Pinpoint the cell where the given text exists, returning its [X, Y] midpoint coordinate. 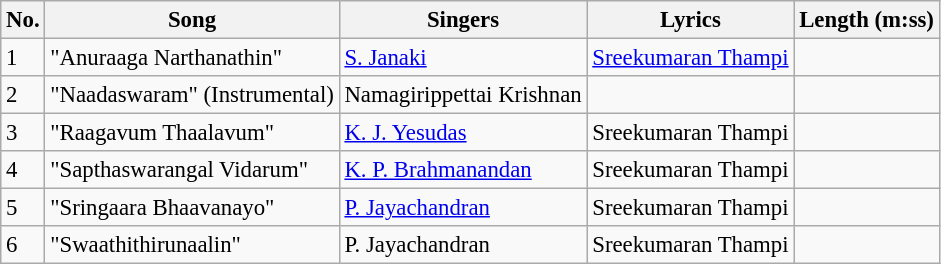
"Raagavum Thaalavum" [192, 133]
Song [192, 20]
6 [23, 245]
K. J. Yesudas [463, 133]
No. [23, 20]
S. Janaki [463, 58]
5 [23, 208]
Namagirippettai Krishnan [463, 95]
"Anuraaga Narthanathin" [192, 58]
"Naadaswaram" (Instrumental) [192, 95]
Singers [463, 20]
1 [23, 58]
K. P. Brahmanandan [463, 170]
4 [23, 170]
Lyrics [690, 20]
2 [23, 95]
"Sapthaswarangal Vidarum" [192, 170]
Length (m:ss) [866, 20]
"Swaathithirunaalin" [192, 245]
3 [23, 133]
"Sringaara Bhaavanayo" [192, 208]
